Return (x, y) of the center of cell containing provided text 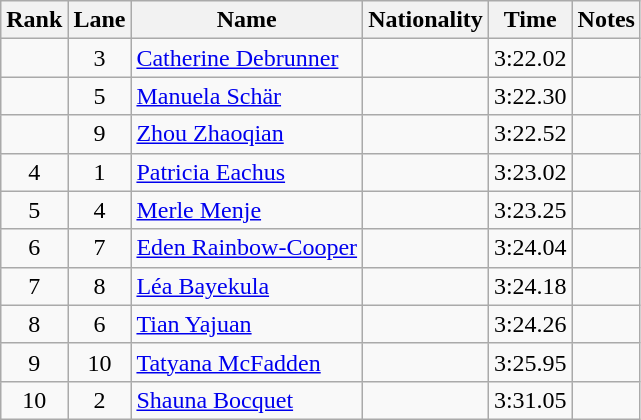
3:22.52 (530, 134)
Name (247, 20)
Notes (606, 20)
Léa Bayekula (247, 286)
3:25.95 (530, 362)
Shauna Bocquet (247, 400)
Catherine Debrunner (247, 58)
Merle Menje (247, 210)
3 (100, 58)
3:24.18 (530, 286)
3:31.05 (530, 400)
3:22.30 (530, 96)
2 (100, 400)
3:23.25 (530, 210)
1 (100, 172)
Tian Yajuan (247, 324)
3:24.26 (530, 324)
Patricia Eachus (247, 172)
3:22.02 (530, 58)
Rank (34, 20)
Zhou Zhaoqian (247, 134)
Nationality (426, 20)
Manuela Schär (247, 96)
Eden Rainbow-Cooper (247, 248)
Tatyana McFadden (247, 362)
Lane (100, 20)
3:23.02 (530, 172)
3:24.04 (530, 248)
Time (530, 20)
